Extract the (X, Y) coordinate from the center of the cell holding the provided text.  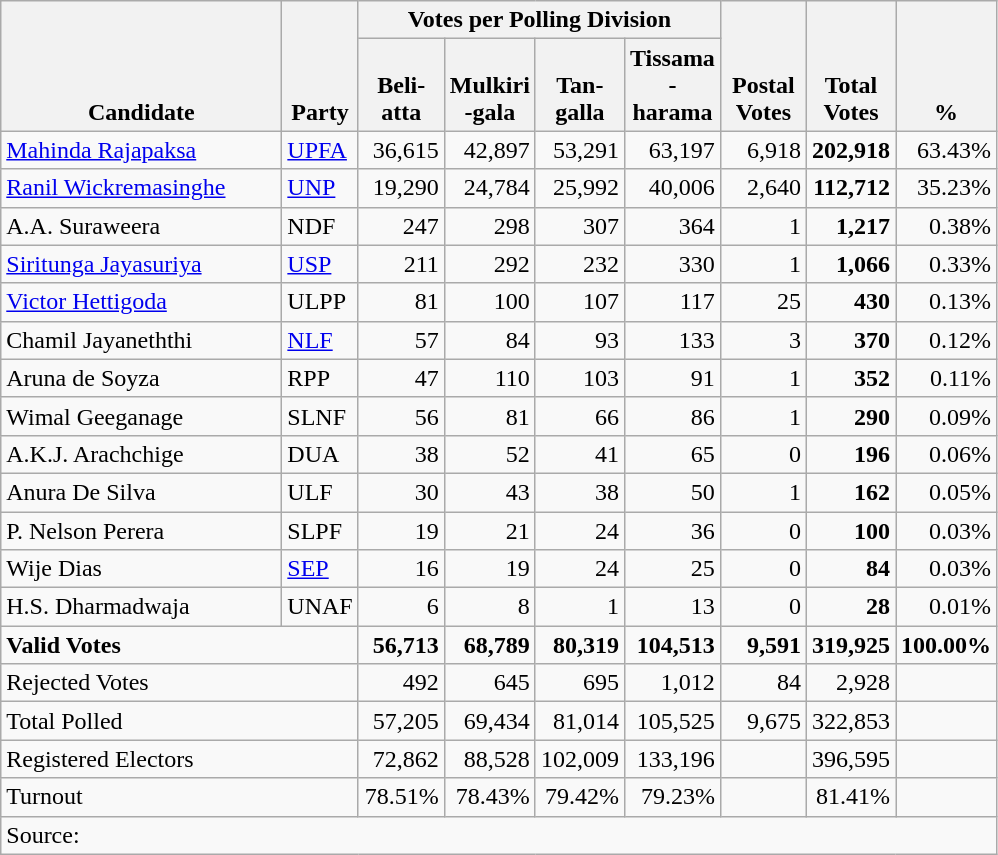
6 (401, 607)
2,928 (850, 683)
430 (850, 302)
PostalVotes (763, 66)
ULF (320, 492)
30 (401, 492)
Mulkiri-gala (490, 85)
Siritunga Jayasuriya (142, 264)
Source: (499, 835)
100.00% (946, 645)
Turnout (180, 797)
Party (320, 66)
695 (580, 683)
0.12% (946, 340)
13 (672, 607)
9,591 (763, 645)
56 (401, 416)
% (946, 66)
Mahinda Rajapaksa (142, 150)
Rejected Votes (180, 683)
0.33% (946, 264)
86 (672, 416)
330 (672, 264)
66 (580, 416)
133 (672, 340)
103 (580, 378)
RPP (320, 378)
0.09% (946, 416)
47 (401, 378)
19,290 (401, 188)
Tan-galla (580, 85)
16 (401, 569)
UPFA (320, 150)
645 (490, 683)
Votes per Polling Division (539, 20)
SEP (320, 569)
57 (401, 340)
290 (850, 416)
ULPP (320, 302)
232 (580, 264)
107 (580, 302)
322,853 (850, 721)
2,640 (763, 188)
Candidate (142, 66)
Wimal Geeganage (142, 416)
Ranil Wickremasinghe (142, 188)
211 (401, 264)
52 (490, 454)
36 (672, 531)
102,009 (580, 759)
72,862 (401, 759)
Wije Dias (142, 569)
57,205 (401, 721)
492 (401, 683)
NLF (320, 340)
NDF (320, 226)
80,319 (580, 645)
0.01% (946, 607)
396,595 (850, 759)
196 (850, 454)
6,918 (763, 150)
69,434 (490, 721)
78.43% (490, 797)
41 (580, 454)
81.41% (850, 797)
79.42% (580, 797)
162 (850, 492)
112,712 (850, 188)
370 (850, 340)
Tissama-harama (672, 85)
P. Nelson Perera (142, 531)
H.S. Dharmadwaja (142, 607)
36,615 (401, 150)
133,196 (672, 759)
110 (490, 378)
A.K.J. Arachchige (142, 454)
50 (672, 492)
Anura De Silva (142, 492)
42,897 (490, 150)
53,291 (580, 150)
24,784 (490, 188)
298 (490, 226)
63.43% (946, 150)
25,992 (580, 188)
Valid Votes (180, 645)
28 (850, 607)
117 (672, 302)
0.05% (946, 492)
91 (672, 378)
292 (490, 264)
UNAF (320, 607)
SLPF (320, 531)
A.A. Suraweera (142, 226)
105,525 (672, 721)
21 (490, 531)
Total Polled (180, 721)
1,012 (672, 683)
9,675 (763, 721)
68,789 (490, 645)
81,014 (580, 721)
1,217 (850, 226)
364 (672, 226)
SLNF (320, 416)
79.23% (672, 797)
Chamil Jayaneththi (142, 340)
0.13% (946, 302)
3 (763, 340)
1,066 (850, 264)
56,713 (401, 645)
352 (850, 378)
Aruna de Soyza (142, 378)
USP (320, 264)
35.23% (946, 188)
0.11% (946, 378)
319,925 (850, 645)
43 (490, 492)
93 (580, 340)
307 (580, 226)
0.38% (946, 226)
202,918 (850, 150)
247 (401, 226)
78.51% (401, 797)
8 (490, 607)
104,513 (672, 645)
0.06% (946, 454)
Total Votes (850, 66)
Registered Electors (180, 759)
88,528 (490, 759)
Beli-atta (401, 85)
UNP (320, 188)
65 (672, 454)
Victor Hettigoda (142, 302)
DUA (320, 454)
40,006 (672, 188)
63,197 (672, 150)
